Pinpoint the cell where the given text exists, returning its [X, Y] midpoint coordinate. 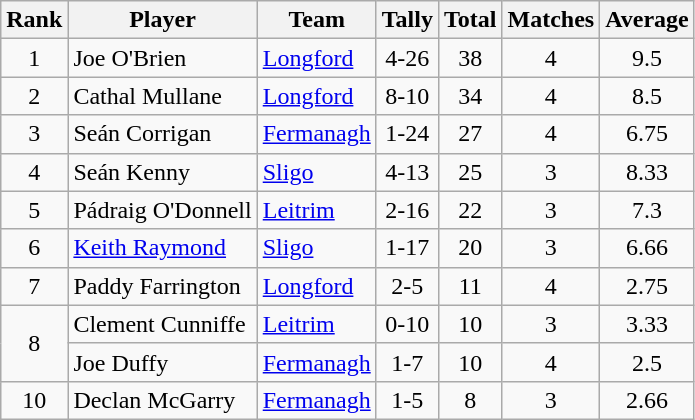
11 [470, 286]
Cathal Mullane [162, 96]
Seán Kenny [162, 172]
1-17 [407, 248]
20 [470, 248]
7.3 [648, 210]
22 [470, 210]
3.33 [648, 324]
1-24 [407, 134]
Player [162, 20]
1-5 [407, 400]
1-7 [407, 362]
4-26 [407, 58]
Seán Corrigan [162, 134]
Joe O'Brien [162, 58]
2.75 [648, 286]
9.5 [648, 58]
5 [34, 210]
8.5 [648, 96]
Keith Raymond [162, 248]
4-13 [407, 172]
Team [316, 20]
6.66 [648, 248]
Paddy Farrington [162, 286]
Matches [551, 20]
2-16 [407, 210]
38 [470, 58]
2.5 [648, 362]
2 [34, 96]
Average [648, 20]
34 [470, 96]
2.66 [648, 400]
25 [470, 172]
2-5 [407, 286]
Tally [407, 20]
7 [34, 286]
6.75 [648, 134]
0-10 [407, 324]
27 [470, 134]
Rank [34, 20]
8-10 [407, 96]
Joe Duffy [162, 362]
Declan McGarry [162, 400]
8.33 [648, 172]
1 [34, 58]
Pádraig O'Donnell [162, 210]
Clement Cunniffe [162, 324]
6 [34, 248]
Total [470, 20]
